Provide the (X, Y) coordinate of the cell's center where the given text is located.  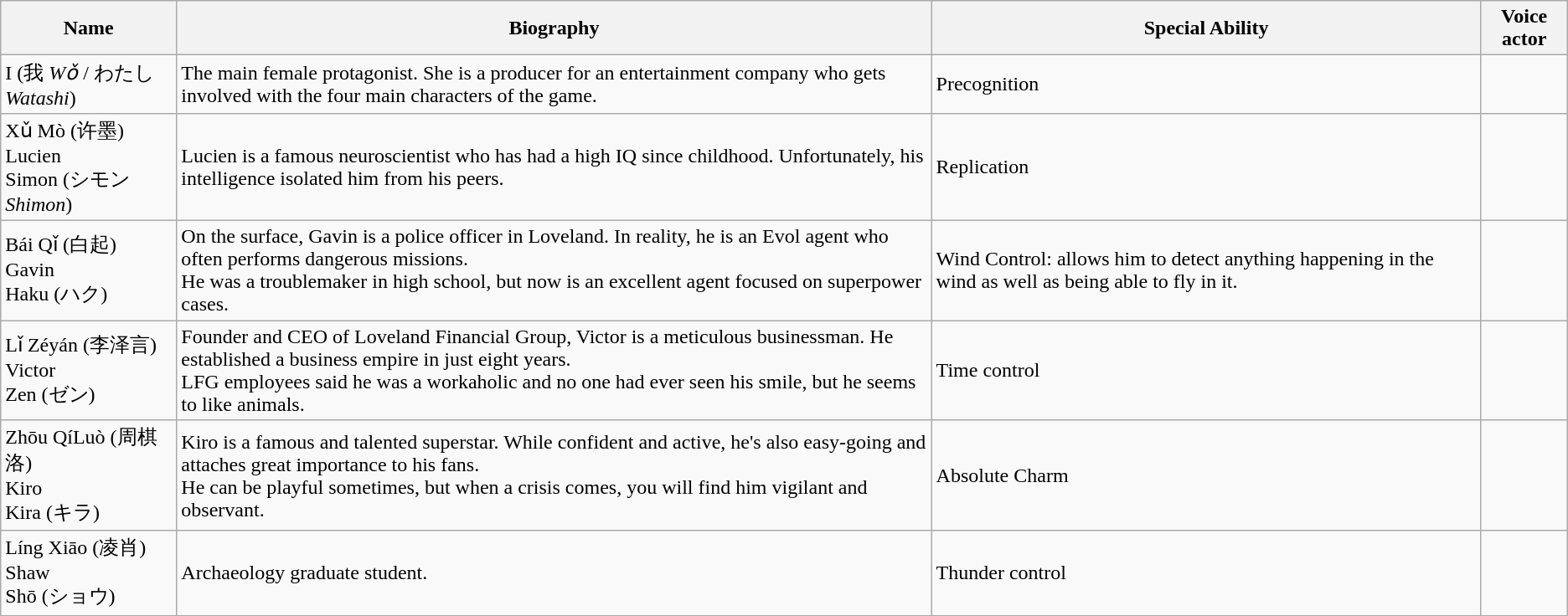
Wind Control: allows him to detect anything happening in the wind as well as being able to fly in it. (1206, 269)
Zhōu QíLuò (周棋洛)KiroKira (キラ) (89, 475)
Xǔ Mò (许墨)LucienSimon (シモン Shimon) (89, 167)
Biography (554, 28)
Special Ability (1206, 28)
Replication (1206, 167)
Time control (1206, 370)
I (我 Wǒ / わたし Watashi) (89, 85)
Absolute Charm (1206, 475)
Lǐ Zéyán (李泽言)VictorZen (ゼン) (89, 370)
Name (89, 28)
Lucien is a famous neuroscientist who has had a high IQ since childhood. Unfortunately, his intelligence isolated him from his peers. (554, 167)
Bái Qǐ (白起)GavinHaku (ハク) (89, 269)
Precognition (1206, 85)
Thunder control (1206, 572)
Líng Xiāo (凌肖)ShawShō (ショウ) (89, 572)
Voice actor (1524, 28)
The main female protagonist. She is a producer for an entertainment company who gets involved with the four main characters of the game. (554, 85)
Archaeology graduate student. (554, 572)
